Identify which cell holds the provided text, then report its (X, Y) central coordinate. 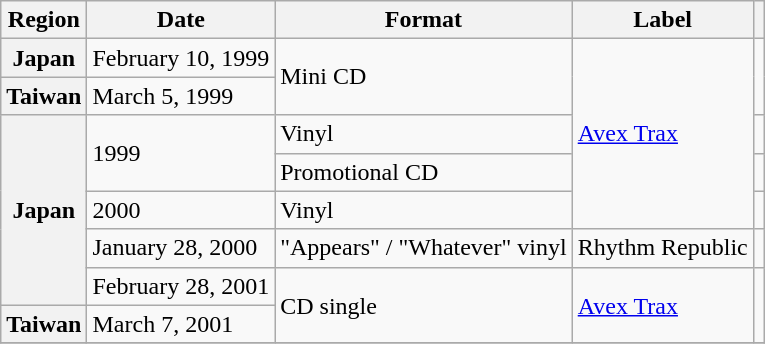
CD single (424, 305)
Promotional CD (424, 172)
Region (44, 20)
1999 (181, 153)
Rhythm Republic (662, 248)
March 7, 2001 (181, 324)
February 10, 1999 (181, 58)
January 28, 2000 (181, 248)
Format (424, 20)
2000 (181, 210)
"Appears" / "Whatever" vinyl (424, 248)
February 28, 2001 (181, 286)
Mini CD (424, 77)
Label (662, 20)
March 5, 1999 (181, 96)
Date (181, 20)
